Detect which cell encompasses the target text, then output its [X, Y] center coordinate. 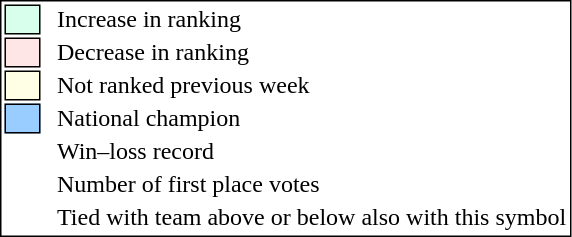
Increase in ranking [312, 19]
Not ranked previous week [312, 85]
Decrease in ranking [312, 53]
Win–loss record [312, 151]
Tied with team above or below also with this symbol [312, 217]
National champion [312, 119]
Number of first place votes [312, 185]
